Return [X, Y] of the center of cell containing provided text 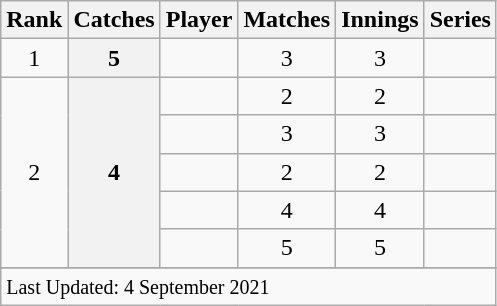
1 [34, 58]
Series [460, 20]
Last Updated: 4 September 2021 [249, 286]
Catches [114, 20]
Player [199, 20]
Rank [34, 20]
Innings [380, 20]
Matches [287, 20]
